Capture the cell that displays the provided text and extract its (x, y) central coordinate. 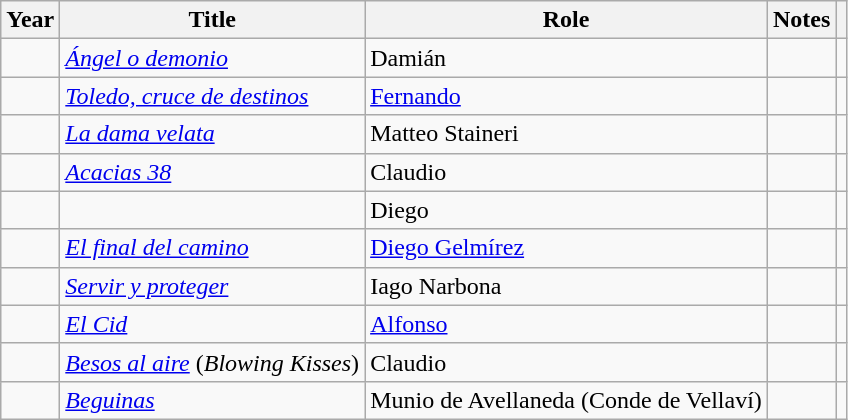
Damián (566, 58)
Beguinas (212, 400)
Ángel o demonio (212, 58)
Acacias 38 (212, 172)
El final del camino (212, 248)
Iago Narbona (566, 286)
Diego (566, 210)
Besos al aire (Blowing Kisses) (212, 362)
La dama velata (212, 134)
Munio de Avellaneda (Conde de Vellaví) (566, 400)
Servir y proteger (212, 286)
Title (212, 20)
Year (30, 20)
Toledo, cruce de destinos (212, 96)
Role (566, 20)
El Cid (212, 324)
Notes (801, 20)
Fernando (566, 96)
Matteo Staineri (566, 134)
Alfonso (566, 324)
Diego Gelmírez (566, 248)
